Pinpoint the cell where the given text exists, returning its [x, y] midpoint coordinate. 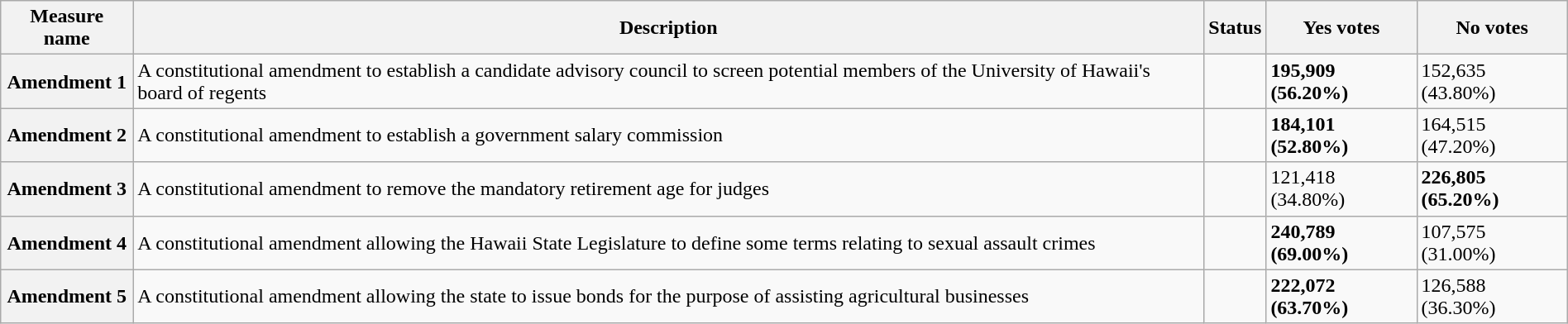
A constitutional amendment allowing the Hawaii State Legislature to define some terms relating to sexual assault crimes [668, 243]
240,789 (69.00%) [1341, 243]
226,805 (65.20%) [1492, 188]
222,072 (63.70%) [1341, 296]
Status [1236, 28]
164,515 (47.20%) [1492, 136]
A constitutional amendment to establish a government salary commission [668, 136]
Amendment 5 [67, 296]
Yes votes [1341, 28]
195,909 (56.20%) [1341, 81]
A constitutional amendment to remove the mandatory retirement age for judges [668, 188]
184,101 (52.80%) [1341, 136]
Amendment 4 [67, 243]
A constitutional amendment allowing the state to issue bonds for the purpose of assisting agricultural businesses [668, 296]
Amendment 2 [67, 136]
107,575 (31.00%) [1492, 243]
121,418 (34.80%) [1341, 188]
No votes [1492, 28]
A constitutional amendment to establish a candidate advisory council to screen potential members of the University of Hawaii's board of regents [668, 81]
Description [668, 28]
126,588 (36.30%) [1492, 296]
Amendment 3 [67, 188]
152,635 (43.80%) [1492, 81]
Amendment 1 [67, 81]
Measure name [67, 28]
